Provide the (X, Y) coordinate of the cell's center where the given text is located.  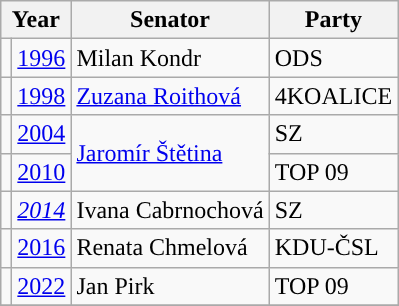
KDU-ČSL (333, 248)
Ivana Cabrnochová (170, 210)
Party (333, 20)
1996 (42, 58)
2022 (42, 286)
Year (36, 20)
ODS (333, 58)
Jaromír Štětina (170, 153)
Jan Pirk (170, 286)
Renata Chmelová (170, 248)
2016 (42, 248)
2004 (42, 134)
Senator (170, 20)
Zuzana Roithová (170, 96)
4KOALICE (333, 96)
Milan Kondr (170, 58)
1998 (42, 96)
2010 (42, 172)
2014 (42, 210)
